Scan for the cell matching the given text and deliver its (x, y) coordinate at center. 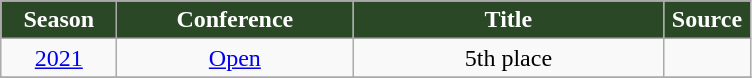
Source (707, 20)
Season (59, 20)
Conference (235, 20)
2021 (59, 58)
Title (508, 20)
Open (235, 58)
5th place (508, 58)
